Locate the cell with the specified text and output its [x, y] center coordinate. 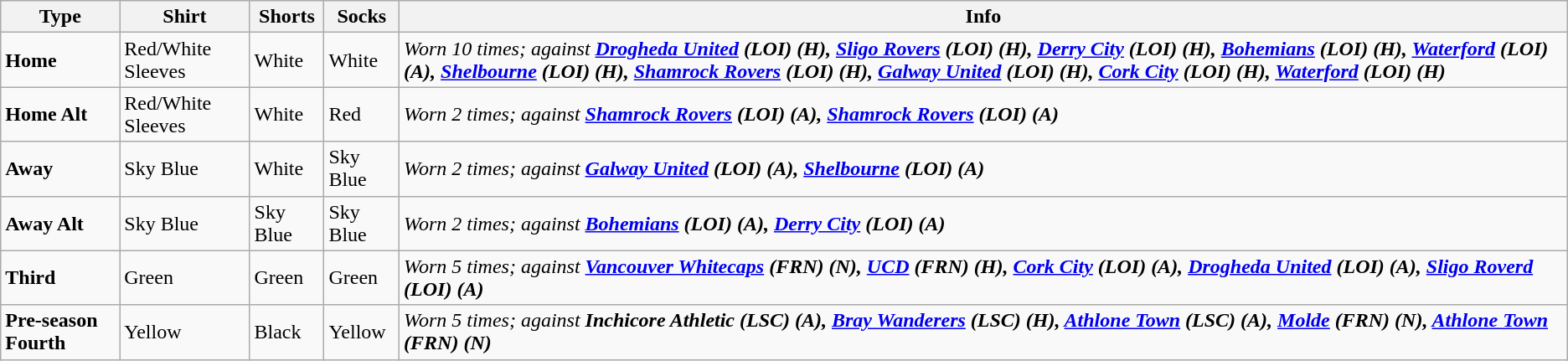
Socks [362, 17]
Worn 2 times; against Bohemians (LOI) (A), Derry City (LOI) (A) [983, 223]
Away [60, 169]
Third [60, 278]
Home Alt [60, 114]
Shirt [184, 17]
Pre-season Fourth [60, 332]
Worn 2 times; against Shamrock Rovers (LOI) (A), Shamrock Rovers (LOI) (A) [983, 114]
Home [60, 60]
Black [286, 332]
Shorts [286, 17]
Worn 5 times; against Inchicore Athletic (LSC) (A), Bray Wanderers (LSC) (H), Athlone Town (LSC) (A), Molde (FRN) (N), Athlone Town (FRN) (N) [983, 332]
Info [983, 17]
Worn 2 times; against Galway United (LOI) (A), Shelbourne (LOI) (A) [983, 169]
Red [362, 114]
Worn 5 times; against Vancouver Whitecaps (FRN) (N), UCD (FRN) (H), Cork City (LOI) (A), Drogheda United (LOI) (A), Sligo Roverd (LOI) (A) [983, 278]
Type [60, 17]
Away Alt [60, 223]
